From the cell containing the given text, extract its center point as [X, Y] coordinate. 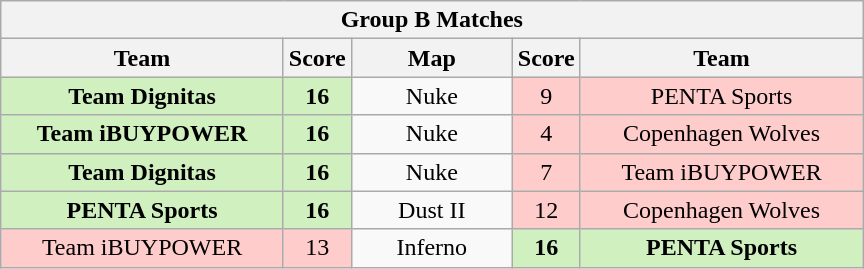
13 [317, 248]
Group B Matches [432, 20]
Dust II [432, 210]
Map [432, 58]
4 [546, 134]
7 [546, 172]
12 [546, 210]
9 [546, 96]
Inferno [432, 248]
